Return [X, Y] of the center of cell containing provided text 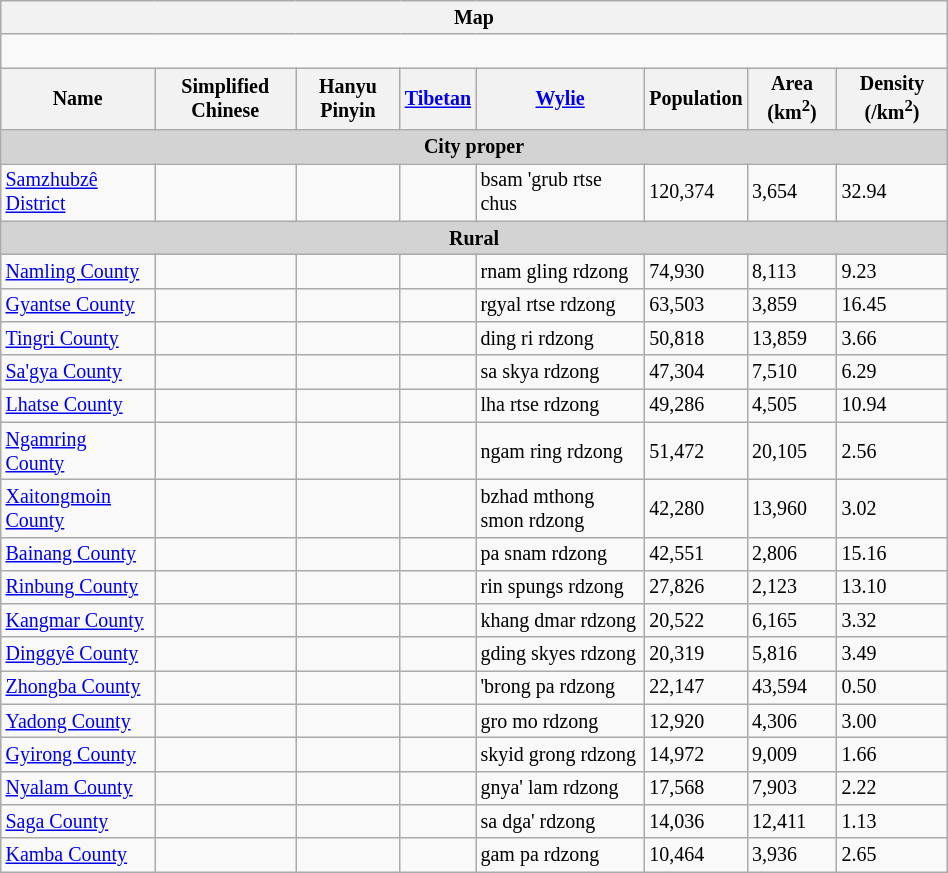
16.45 [892, 306]
Tibetan [438, 100]
8,113 [792, 272]
3.00 [892, 722]
47,304 [696, 372]
Xaitongmoin County [78, 508]
42,280 [696, 508]
32.94 [892, 192]
1.66 [892, 754]
Yadong County [78, 722]
khang dmar rdzong [560, 620]
5,816 [792, 654]
4,505 [792, 406]
rnam gling rdzong [560, 272]
22,147 [696, 688]
3.02 [892, 508]
Rinbung County [78, 588]
'brong pa rdzong [560, 688]
Zhongba County [78, 688]
Gyantse County [78, 306]
lha rtse rdzong [560, 406]
Area (km2) [792, 100]
10,464 [696, 856]
sa skya rdzong [560, 372]
Simplified Chinese [226, 100]
7,510 [792, 372]
2,123 [792, 588]
Samzhubzê District [78, 192]
gnya' lam rdzong [560, 788]
Gyirong County [78, 754]
10.94 [892, 406]
2.22 [892, 788]
Bainang County [78, 554]
74,930 [696, 272]
bzhad mthong smon rdzong [560, 508]
Name [78, 100]
1.13 [892, 822]
17,568 [696, 788]
Nyalam County [78, 788]
City proper [474, 148]
12,920 [696, 722]
3.32 [892, 620]
7,903 [792, 788]
6.29 [892, 372]
42,551 [696, 554]
pa snam rdzong [560, 554]
20,105 [792, 450]
6,165 [792, 620]
3,936 [792, 856]
Saga County [78, 822]
Rural [474, 238]
15.16 [892, 554]
Tingri County [78, 338]
2,806 [792, 554]
Hanyu Pinyin [348, 100]
50,818 [696, 338]
12,411 [792, 822]
20,319 [696, 654]
3.66 [892, 338]
43,594 [792, 688]
3.49 [892, 654]
27,826 [696, 588]
rgyal rtse rdzong [560, 306]
Kangmar County [78, 620]
14,972 [696, 754]
Kamba County [78, 856]
14,036 [696, 822]
gam pa rdzong [560, 856]
0.50 [892, 688]
9,009 [792, 754]
sa dga' rdzong [560, 822]
Map [474, 18]
2.56 [892, 450]
ding ri rdzong [560, 338]
20,522 [696, 620]
Namling County [78, 272]
ngam ring rdzong [560, 450]
3,654 [792, 192]
13,859 [792, 338]
skyid grong rdzong [560, 754]
4,306 [792, 722]
2.65 [892, 856]
Population [696, 100]
Ngamring County [78, 450]
Dinggyê County [78, 654]
Sa'gya County [78, 372]
bsam 'grub rtse chus [560, 192]
49,286 [696, 406]
120,374 [696, 192]
13,960 [792, 508]
63,503 [696, 306]
Wylie [560, 100]
gding skyes rdzong [560, 654]
rin spungs rdzong [560, 588]
9.23 [892, 272]
51,472 [696, 450]
Lhatse County [78, 406]
3,859 [792, 306]
Density (/km2) [892, 100]
13.10 [892, 588]
gro mo rdzong [560, 722]
